Return the (X, Y) coordinate for the center point of the cell that contains the specified text.  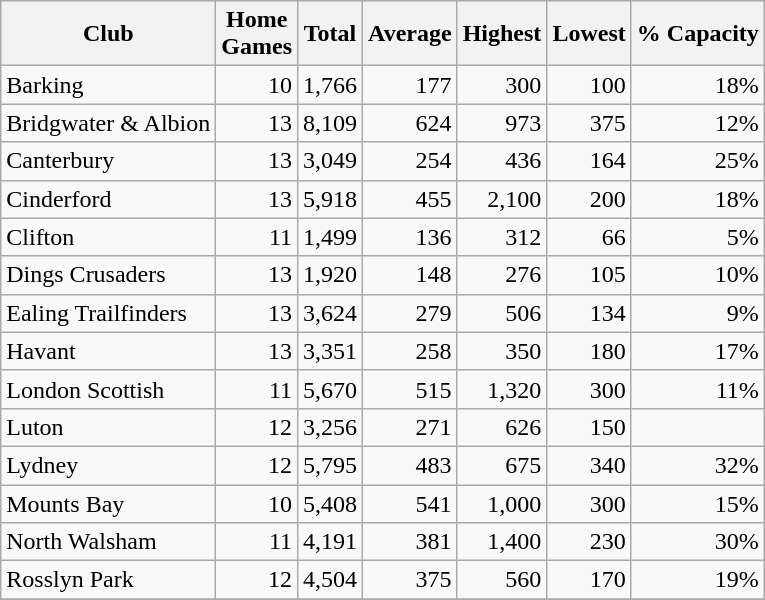
17% (698, 351)
312 (502, 237)
5,408 (330, 503)
560 (502, 580)
177 (410, 85)
Lydney (108, 465)
Dings Crusaders (108, 275)
230 (589, 542)
1,400 (502, 542)
200 (589, 199)
455 (410, 199)
973 (502, 123)
4,191 (330, 542)
66 (589, 237)
2,100 (502, 199)
624 (410, 123)
340 (589, 465)
15% (698, 503)
626 (502, 427)
3,049 (330, 161)
150 (589, 427)
271 (410, 427)
258 (410, 351)
1,766 (330, 85)
1,920 (330, 275)
30% (698, 542)
8,109 (330, 123)
12% (698, 123)
HomeGames (257, 34)
1,000 (502, 503)
Average (410, 34)
North Walsham (108, 542)
19% (698, 580)
Havant (108, 351)
134 (589, 313)
London Scottish (108, 389)
Canterbury (108, 161)
3,351 (330, 351)
Mounts Bay (108, 503)
5,795 (330, 465)
100 (589, 85)
675 (502, 465)
483 (410, 465)
3,256 (330, 427)
Luton (108, 427)
Bridgwater & Albion (108, 123)
148 (410, 275)
164 (589, 161)
5,670 (330, 389)
1,499 (330, 237)
4,504 (330, 580)
1,320 (502, 389)
% Capacity (698, 34)
Rosslyn Park (108, 580)
25% (698, 161)
254 (410, 161)
3,624 (330, 313)
Highest (502, 34)
276 (502, 275)
170 (589, 580)
Total (330, 34)
5% (698, 237)
Club (108, 34)
Cinderford (108, 199)
436 (502, 161)
Clifton (108, 237)
350 (502, 351)
Ealing Trailfinders (108, 313)
32% (698, 465)
10% (698, 275)
136 (410, 237)
9% (698, 313)
180 (589, 351)
541 (410, 503)
Lowest (589, 34)
Barking (108, 85)
105 (589, 275)
279 (410, 313)
515 (410, 389)
11% (698, 389)
506 (502, 313)
381 (410, 542)
5,918 (330, 199)
